Output the [x, y] coordinate of the center of the cell containing the given text.  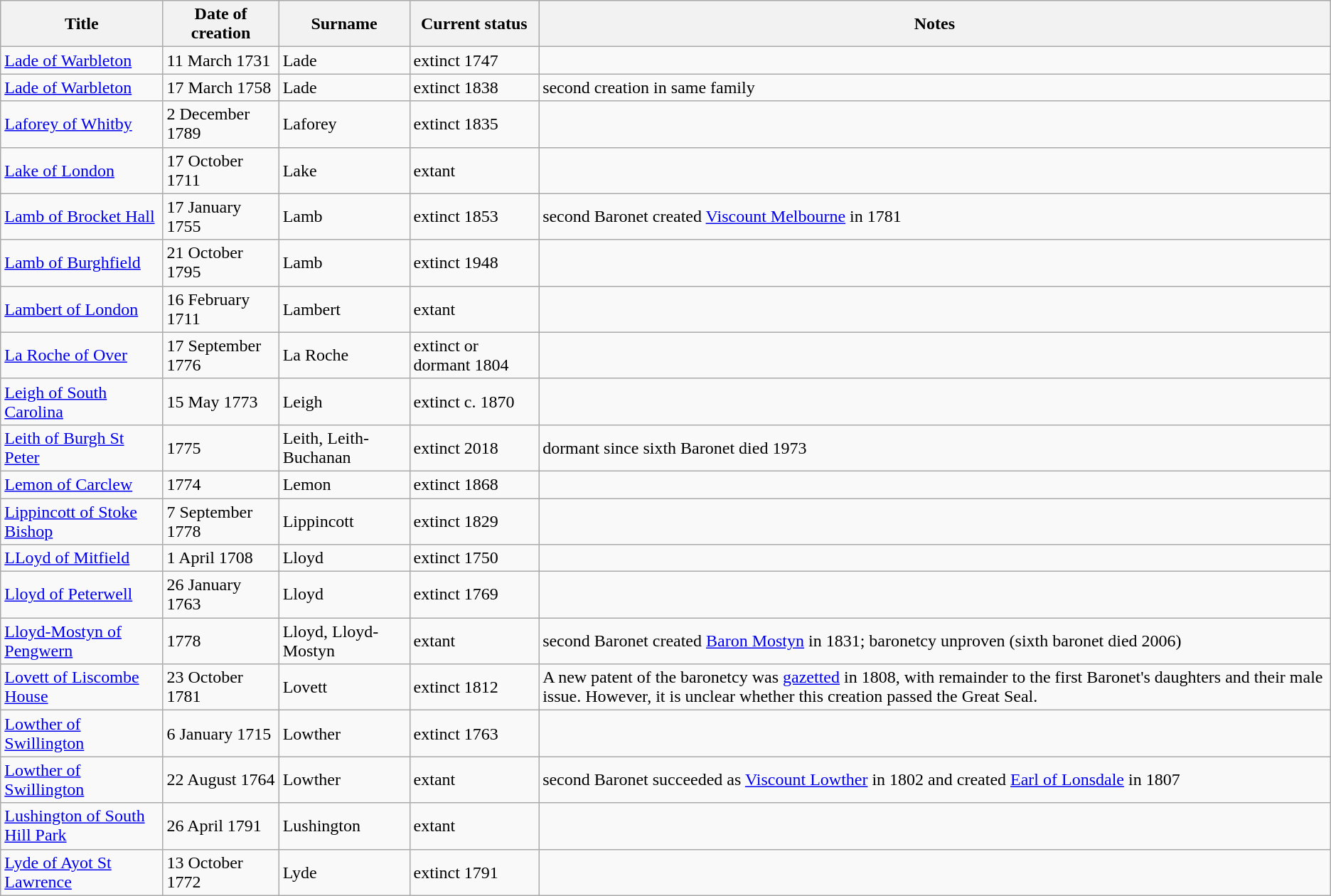
17 March 1758 [220, 87]
Title [82, 24]
Lemon [344, 484]
Lyde [344, 872]
17 October 1711 [220, 171]
second Baronet created Viscount Melbourne in 1781 [935, 216]
La Roche of Over [82, 356]
Lemon of Carclew [82, 484]
Lushington [344, 826]
6 January 1715 [220, 734]
second Baronet created Baron Mostyn in 1831; baronetcy unproven (sixth baronet died 2006) [935, 641]
Lambert [344, 309]
Leith, Leith-Buchanan [344, 448]
17 September 1776 [220, 356]
extinct 1747 [474, 60]
second creation in same family [935, 87]
extinct or dormant 1804 [474, 356]
Lloyd of Peterwell [82, 594]
extinct 1750 [474, 558]
second Baronet succeeded as Viscount Lowther in 1802 and created Earl of Lonsdale in 1807 [935, 779]
Lamb of Burghfield [82, 263]
Lippincott of Stoke Bishop [82, 521]
22 August 1764 [220, 779]
7 September 1778 [220, 521]
Leith of Burgh St Peter [82, 448]
Laforey [344, 124]
dormant since sixth Baronet died 1973 [935, 448]
1 April 1708 [220, 558]
26 January 1763 [220, 594]
extinct 1868 [474, 484]
Laforey of Whitby [82, 124]
Leigh [344, 401]
15 May 1773 [220, 401]
2 December 1789 [220, 124]
Lyde of Ayot St Lawrence [82, 872]
Lake [344, 171]
extinct 1791 [474, 872]
13 October 1772 [220, 872]
extinct 1948 [474, 263]
Lamb of Brocket Hall [82, 216]
Lushington of South Hill Park [82, 826]
Lovett [344, 687]
Lloyd-Mostyn of Pengwern [82, 641]
Lippincott [344, 521]
extinct 2018 [474, 448]
Lake of London [82, 171]
extinct 1853 [474, 216]
16 February 1711 [220, 309]
extinct 1812 [474, 687]
26 April 1791 [220, 826]
Lambert of London [82, 309]
1775 [220, 448]
Lloyd, Lloyd-Mostyn [344, 641]
11 March 1731 [220, 60]
Surname [344, 24]
Notes [935, 24]
Lovett of Liscombe House [82, 687]
extinct 1769 [474, 594]
extinct 1763 [474, 734]
La Roche [344, 356]
Current status [474, 24]
extinct 1829 [474, 521]
LLoyd of Mitfield [82, 558]
extinct 1838 [474, 87]
1774 [220, 484]
1778 [220, 641]
17 January 1755 [220, 216]
extinct 1835 [474, 124]
23 October 1781 [220, 687]
Leigh of South Carolina [82, 401]
21 October 1795 [220, 263]
Date of creation [220, 24]
extinct c. 1870 [474, 401]
